Determine the (x, y) coordinate at the center of the cell enclosing the given text.  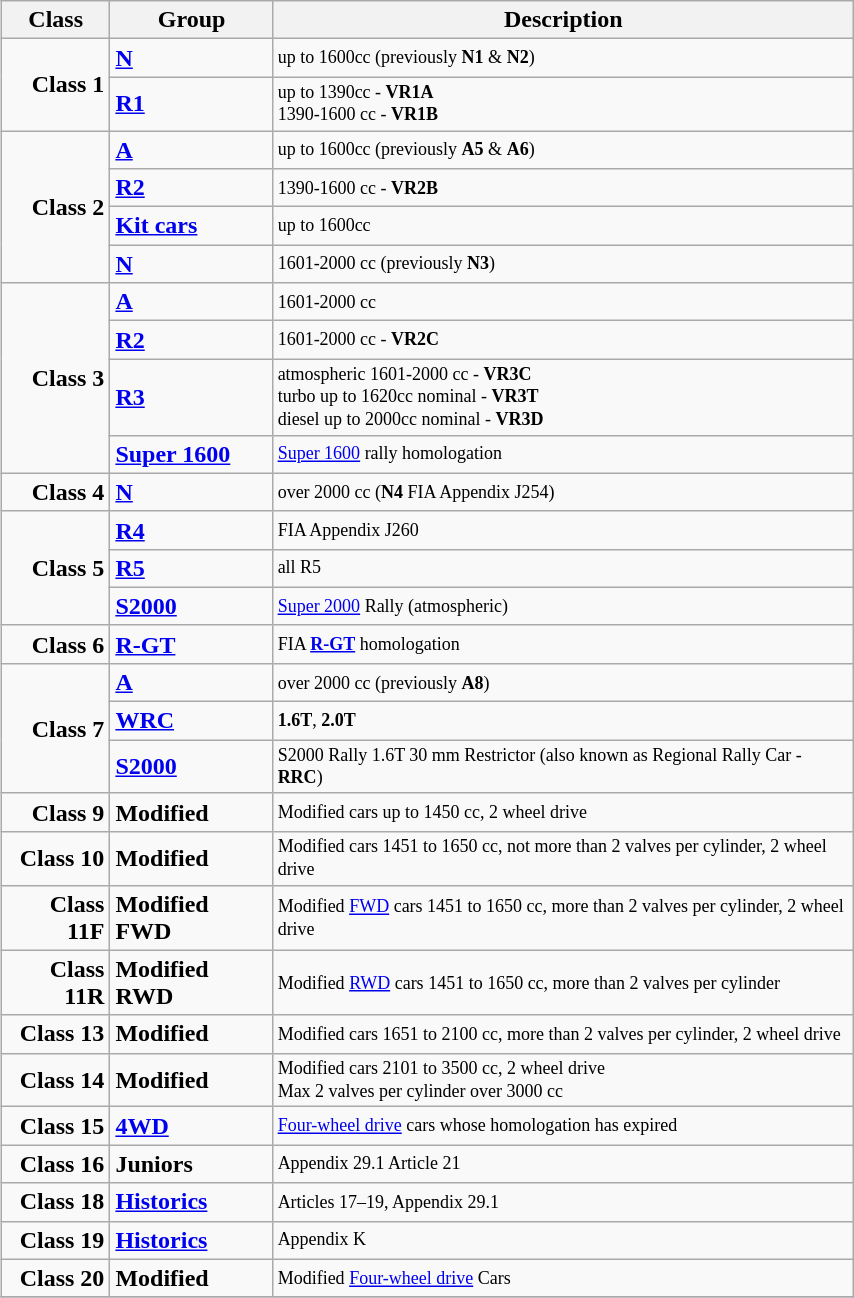
Class 14 (56, 1080)
Super 1600 rally homologation (563, 454)
Modified RWD cars 1451 to 1650 cc, more than 2 valves per cylinder (563, 982)
Super 2000 Rally (atmospheric) (563, 606)
Kit cars (192, 226)
Class 15 (56, 1126)
Class 13 (56, 1034)
1.6T, 2.0T (563, 721)
Modified FWD (192, 918)
FIA R-GT homologation (563, 644)
Class 20 (56, 1278)
Super 1600 (192, 454)
Articles 17–19, Appendix 29.1 (563, 1202)
atmospheric 1601-2000 cc - VR3C turbo up to 1620cc nominal - VR3T diesel up to 2000cc nominal - VR3D (563, 397)
Class 4 (56, 492)
R4 (192, 530)
Modified cars 1451 to 1650 cc, not more than 2 valves per cylinder, 2 wheel drive (563, 858)
Appendix 29.1 Article 21 (563, 1164)
Modified FWD cars 1451 to 1650 cc, more than 2 valves per cylinder, 2 wheel drive (563, 918)
Class 18 (56, 1202)
1601-2000 cc - VR2C (563, 340)
1390-1600 cc - VR2B (563, 188)
Juniors (192, 1164)
Description (563, 20)
Class 9 (56, 812)
up to 1600cc (previously N1 & N2) (563, 58)
over 2000 cc (N4 FIA Appendix J254) (563, 492)
Modified RWD (192, 982)
Four-wheel drive cars whose homologation has expired (563, 1126)
over 2000 cc (previously A8) (563, 682)
Group (192, 20)
Class 19 (56, 1240)
Class 11R (56, 982)
Appendix K (563, 1240)
Modified Four-wheel drive Cars (563, 1278)
Class 10 (56, 858)
Class 2 (56, 207)
R5 (192, 568)
4WD (192, 1126)
Class 11F (56, 918)
WRC (192, 721)
R-GT (192, 644)
Modified cars 2101 to 3500 cc, 2 wheel drive Max 2 valves per cylinder over 3000 cc (563, 1080)
all R5 (563, 568)
Class 1 (56, 85)
R3 (192, 397)
1601-2000 cc (563, 302)
R1 (192, 104)
Modified cars up to 1450 cc, 2 wheel drive (563, 812)
Class (56, 20)
S2000 Rally 1.6T 30 mm Restrictor (also known as Regional Rally Car - RRC) (563, 767)
Class 16 (56, 1164)
Class 6 (56, 644)
up to 1600cc (previously A5 & A6) (563, 150)
Class 5 (56, 568)
Class 7 (56, 728)
Class 3 (56, 378)
up to 1390cc - VR1A 1390-1600 cc - VR1B (563, 104)
1601-2000 cc (previously N3) (563, 264)
Modified cars 1651 to 2100 cc, more than 2 valves per cylinder, 2 wheel drive (563, 1034)
FIA Appendix J260 (563, 530)
up to 1600cc (563, 226)
